Extract the (X, Y) coordinate from the center of the cell holding the provided text.  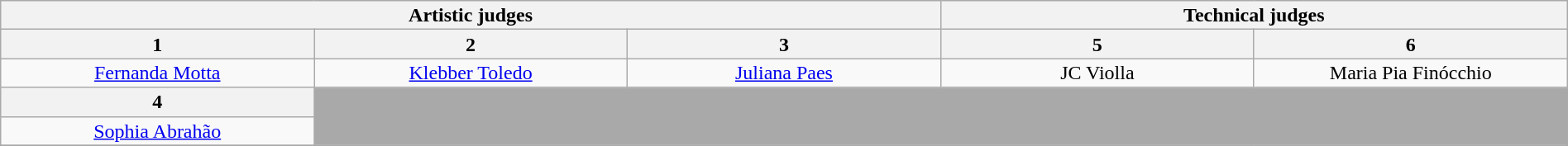
Sophia Abrahão (157, 130)
Artistic judges (471, 15)
2 (471, 45)
Technical judges (1254, 15)
1 (157, 45)
JC Violla (1097, 73)
4 (157, 102)
6 (1411, 45)
Fernanda Motta (157, 73)
3 (784, 45)
Juliana Paes (784, 73)
5 (1097, 45)
Maria Pia Finócchio (1411, 73)
Klebber Toledo (471, 73)
